Locate the cell with the specified text and output its [X, Y] center coordinate. 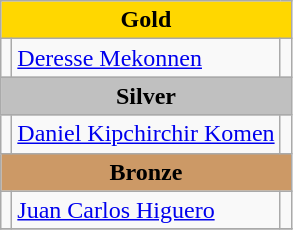
Deresse Mekonnen [146, 58]
Gold [146, 20]
Silver [146, 96]
Juan Carlos Higuero [146, 210]
Bronze [146, 172]
Daniel Kipchirchir Komen [146, 134]
